Search for the cell housing the specified text and yield its (x, y) center coordinate. 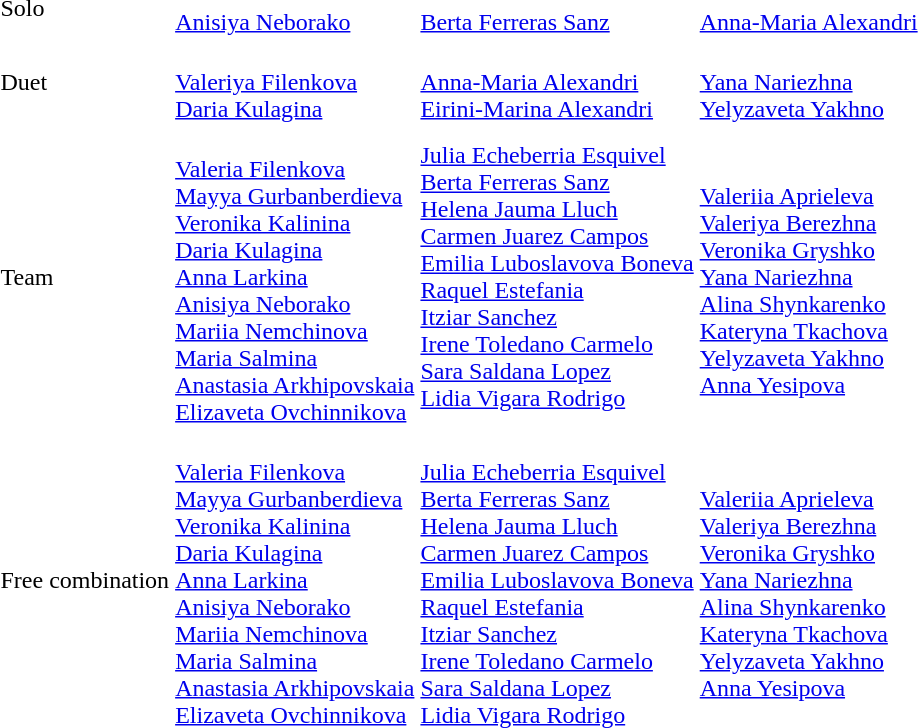
Anna-Maria AlexandriEirini-Marina Alexandri (557, 82)
Valeriya FilenkovaDaria Kulagina (295, 82)
